Capture the cell that displays the provided text and extract its [X, Y] central coordinate. 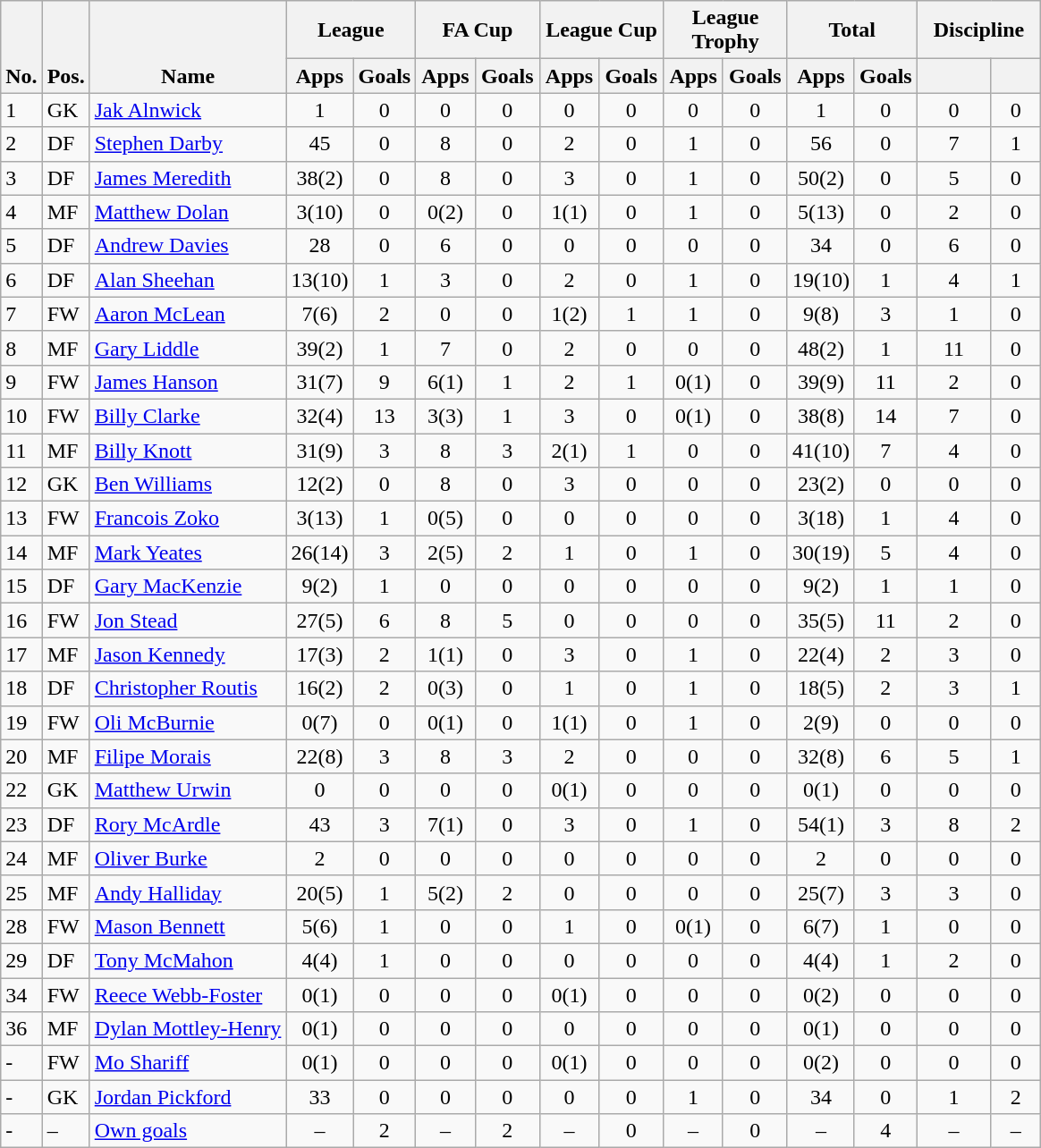
13(10) [320, 280]
Gary Liddle [188, 348]
Mason Bennett [188, 926]
5(6) [320, 926]
League [351, 30]
33 [320, 1097]
James Meredith [188, 178]
Filipe Morais [188, 756]
24 [21, 858]
29 [21, 960]
Tony McMahon [188, 960]
Andy Halliday [188, 892]
36 [21, 1029]
7(1) [445, 824]
15 [21, 587]
20(5) [320, 892]
12(2) [320, 485]
31(7) [320, 382]
23(2) [821, 485]
Ben Williams [188, 485]
22(8) [320, 756]
6(1) [445, 382]
League Cup [601, 30]
41(10) [821, 450]
27(5) [320, 620]
Mo Shariff [188, 1063]
39(9) [821, 382]
Matthew Urwin [188, 790]
16(2) [320, 688]
Reece Webb-Foster [188, 995]
3(13) [320, 519]
FA Cup [478, 30]
32(4) [320, 416]
9(8) [821, 314]
Jason Kennedy [188, 654]
Alan Sheehan [188, 280]
2(9) [821, 722]
7(6) [320, 314]
0(5) [445, 519]
Gary MacKenzie [188, 587]
Andrew Davies [188, 246]
Total [851, 30]
22(4) [821, 654]
30(19) [821, 553]
38(8) [821, 416]
23 [21, 824]
Billy Knott [188, 450]
League Trophy [726, 30]
56 [821, 144]
5(2) [445, 892]
48(2) [821, 348]
19 [21, 722]
25 [21, 892]
32(8) [821, 756]
22 [21, 790]
35(5) [821, 620]
Pos. [66, 46]
Mark Yeates [188, 553]
Discipline [978, 30]
45 [320, 144]
Jordan Pickford [188, 1097]
3(10) [320, 212]
12 [21, 485]
Jak Alnwick [188, 110]
Dylan Mottley-Henry [188, 1029]
2(5) [445, 553]
Oliver Burke [188, 858]
2(1) [569, 450]
Jon Stead [188, 620]
6(7) [821, 926]
Aaron McLean [188, 314]
Matthew Dolan [188, 212]
0(7) [320, 722]
Own goals [188, 1131]
3(18) [821, 519]
39(2) [320, 348]
No. [21, 46]
Francois Zoko [188, 519]
Christopher Routis [188, 688]
38(2) [320, 178]
17(3) [320, 654]
James Hanson [188, 382]
20 [21, 756]
Name [188, 46]
Rory McArdle [188, 824]
17 [21, 654]
43 [320, 824]
5(13) [821, 212]
54(1) [821, 824]
Stephen Darby [188, 144]
25(7) [821, 892]
16 [21, 620]
1(2) [569, 314]
3(3) [445, 416]
0(3) [445, 688]
10 [21, 416]
18(5) [821, 688]
50(2) [821, 178]
19(10) [821, 280]
18 [21, 688]
26(14) [320, 553]
Billy Clarke [188, 416]
31(9) [320, 450]
Oli McBurnie [188, 722]
